Provide the (X, Y) coordinate of the cell's center where the given text is located.  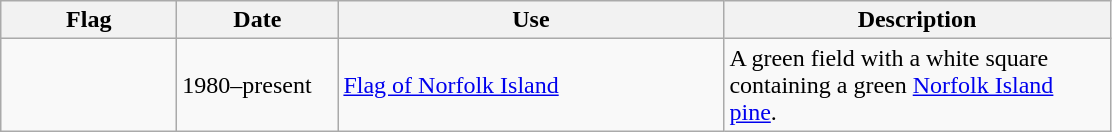
Flag of Norfolk Island (531, 85)
Flag (89, 20)
Use (531, 20)
Date (258, 20)
Description (917, 20)
A green field with a white square containing a green Norfolk Island pine. (917, 85)
1980–present (258, 85)
